Pinpoint the cell where the given text exists, returning its (x, y) midpoint coordinate. 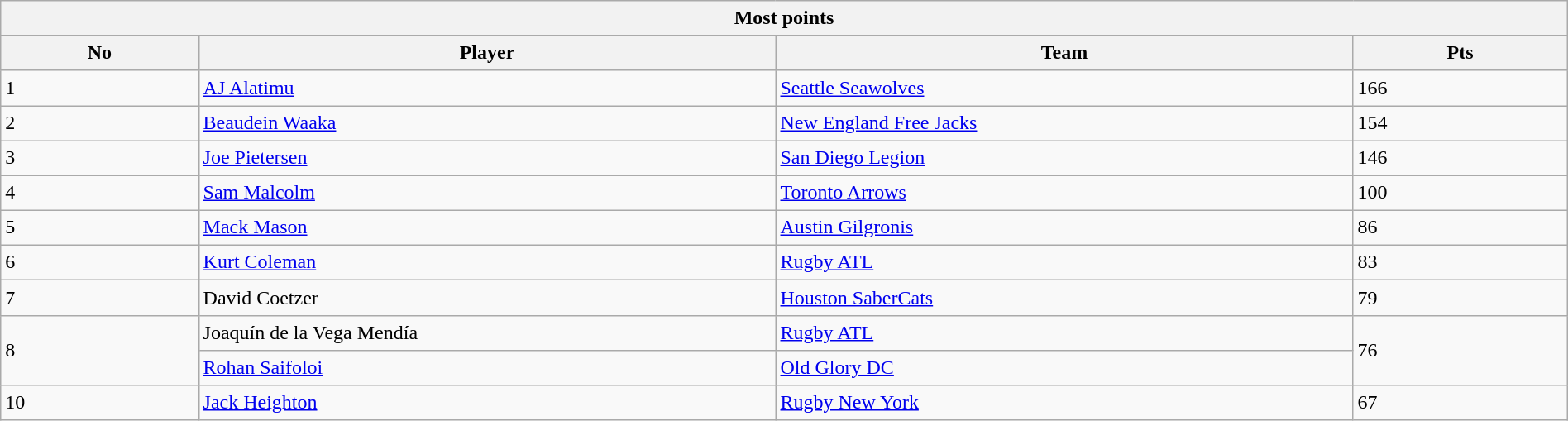
3 (99, 158)
79 (1460, 298)
Team (1064, 53)
Rugby New York (1064, 403)
San Diego Legion (1064, 158)
8 (99, 351)
Seattle Seawolves (1064, 88)
New England Free Jacks (1064, 123)
No (99, 53)
Pts (1460, 53)
67 (1460, 403)
166 (1460, 88)
4 (99, 193)
Sam Malcolm (487, 193)
Most points (784, 18)
7 (99, 298)
100 (1460, 193)
Joe Pietersen (487, 158)
146 (1460, 158)
Austin Gilgronis (1064, 227)
Old Glory DC (1064, 367)
AJ Alatimu (487, 88)
Beaudein Waaka (487, 123)
Houston SaberCats (1064, 298)
6 (99, 263)
Joaquín de la Vega Mendía (487, 332)
1 (99, 88)
76 (1460, 351)
Kurt Coleman (487, 263)
Rohan Saifoloi (487, 367)
154 (1460, 123)
2 (99, 123)
Jack Heighton (487, 403)
Mack Mason (487, 227)
86 (1460, 227)
83 (1460, 263)
Toronto Arrows (1064, 193)
Player (487, 53)
10 (99, 403)
David Coetzer (487, 298)
5 (99, 227)
